Locate the cell with the specified text and output its (x, y) center coordinate. 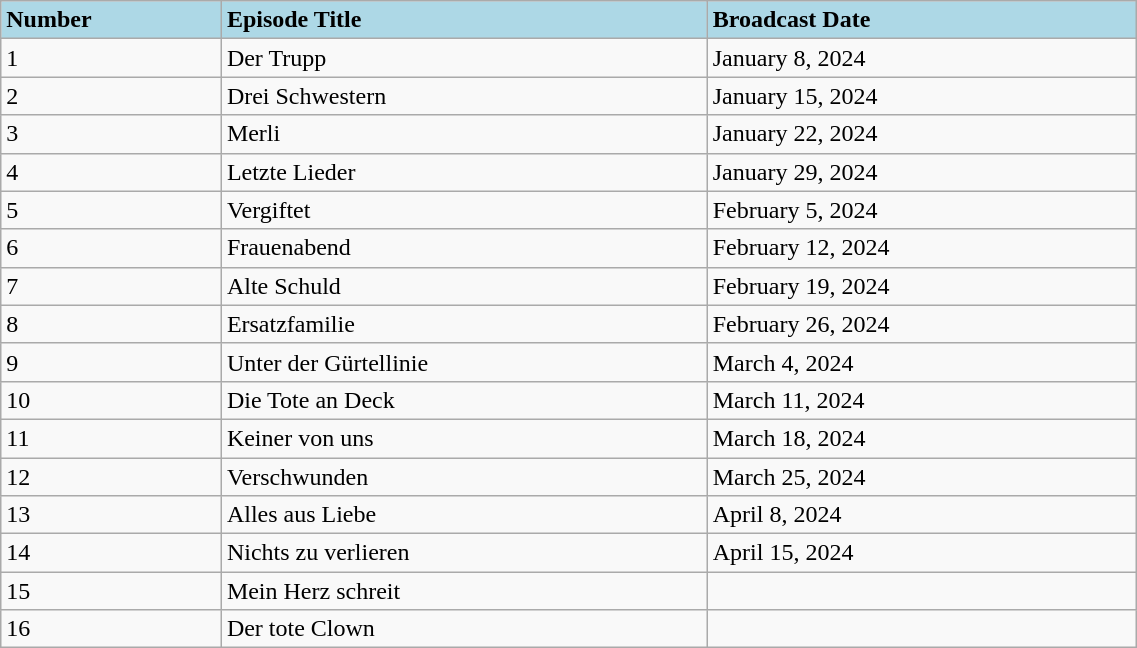
4 (112, 172)
Merli (464, 134)
Mein Herz schreit (464, 591)
February 26, 2024 (922, 324)
Vergiftet (464, 210)
Letzte Lieder (464, 172)
January 8, 2024 (922, 58)
Drei Schwestern (464, 96)
Episode Title (464, 20)
10 (112, 400)
Nichts zu verlieren (464, 553)
Number (112, 20)
Der Trupp (464, 58)
January 29, 2024 (922, 172)
February 12, 2024 (922, 248)
March 18, 2024 (922, 438)
March 11, 2024 (922, 400)
February 5, 2024 (922, 210)
Ersatzfamilie (464, 324)
15 (112, 591)
Die Tote an Deck (464, 400)
March 4, 2024 (922, 362)
3 (112, 134)
7 (112, 286)
Alte Schuld (464, 286)
Alles aus Liebe (464, 515)
Frauenabend (464, 248)
1 (112, 58)
Keiner von uns (464, 438)
9 (112, 362)
11 (112, 438)
February 19, 2024 (922, 286)
8 (112, 324)
16 (112, 629)
2 (112, 96)
Verschwunden (464, 477)
12 (112, 477)
13 (112, 515)
Der tote Clown (464, 629)
Unter der Gürtellinie (464, 362)
Broadcast Date (922, 20)
April 15, 2024 (922, 553)
April 8, 2024 (922, 515)
March 25, 2024 (922, 477)
January 22, 2024 (922, 134)
5 (112, 210)
14 (112, 553)
6 (112, 248)
January 15, 2024 (922, 96)
